From the cell containing the given text, extract its center point as [x, y] coordinate. 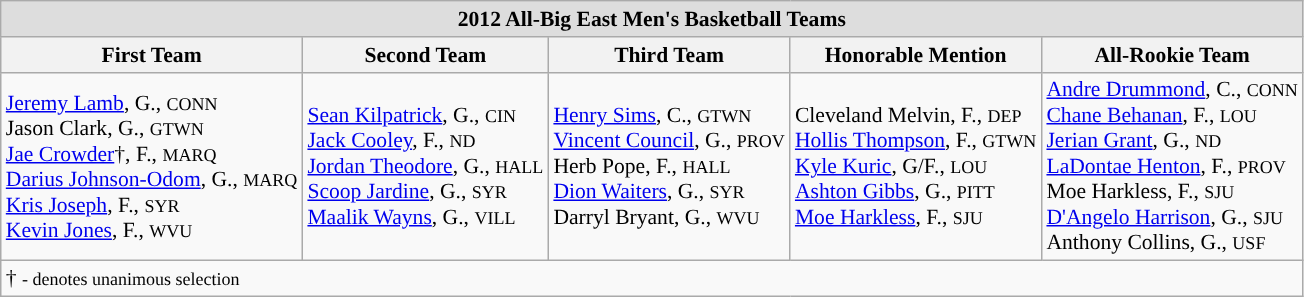
Third Team [669, 55]
2012 All-Big East Men's Basketball Teams [652, 19]
Second Team [425, 55]
Cleveland Melvin, F., DEPHollis Thompson, F., GTWNKyle Kuric, G/F., LOUAshton Gibbs, G., PITTMoe Harkless, F., SJU [916, 166]
All-Rookie Team [1172, 55]
Sean Kilpatrick, G., CINJack Cooley, F., NDJordan Theodore, G., HALLScoop Jardine, G., SYRMaalik Wayns, G., VILL [425, 166]
First Team [152, 55]
Honorable Mention [916, 55]
Henry Sims, C., GTWNVincent Council, G., PROVHerb Pope, F., HALLDion Waiters, G., SYRDarryl Bryant, G., WVU [669, 166]
Jeremy Lamb, G., CONNJason Clark, G., GTWNJae Crowder†, F., MARQDarius Johnson-Odom, G., MARQKris Joseph, F., SYRKevin Jones, F., WVU [152, 166]
† - denotes unanimous selection [652, 279]
